Identify which cell holds the provided text, then report its (X, Y) central coordinate. 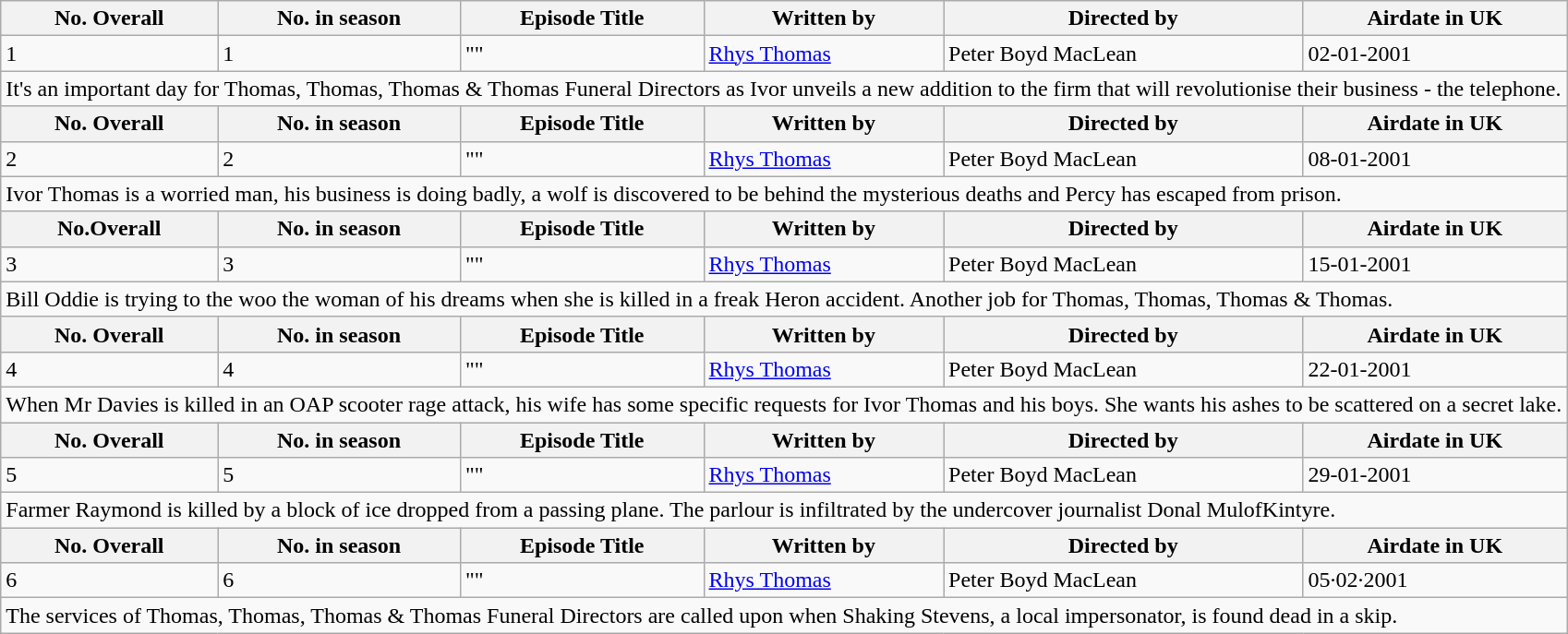
15-01-2001 (1435, 264)
Ivor Thomas is a worried man, his business is doing badly, a wolf is discovered to be behind the mysterious deaths and Percy has escaped from prison. (784, 194)
02-01-2001 (1435, 54)
22-01-2001 (1435, 369)
08-01-2001 (1435, 159)
29-01-2001 (1435, 475)
05·02·2001 (1435, 580)
No.Overall (109, 229)
Farmer Raymond is killed by a block of ice dropped from a passing plane. The parlour is infiltrated by the undercover journalist Donal MulofKintyre. (784, 510)
